Determine the [x, y] coordinate at the center of the cell enclosing the given text.  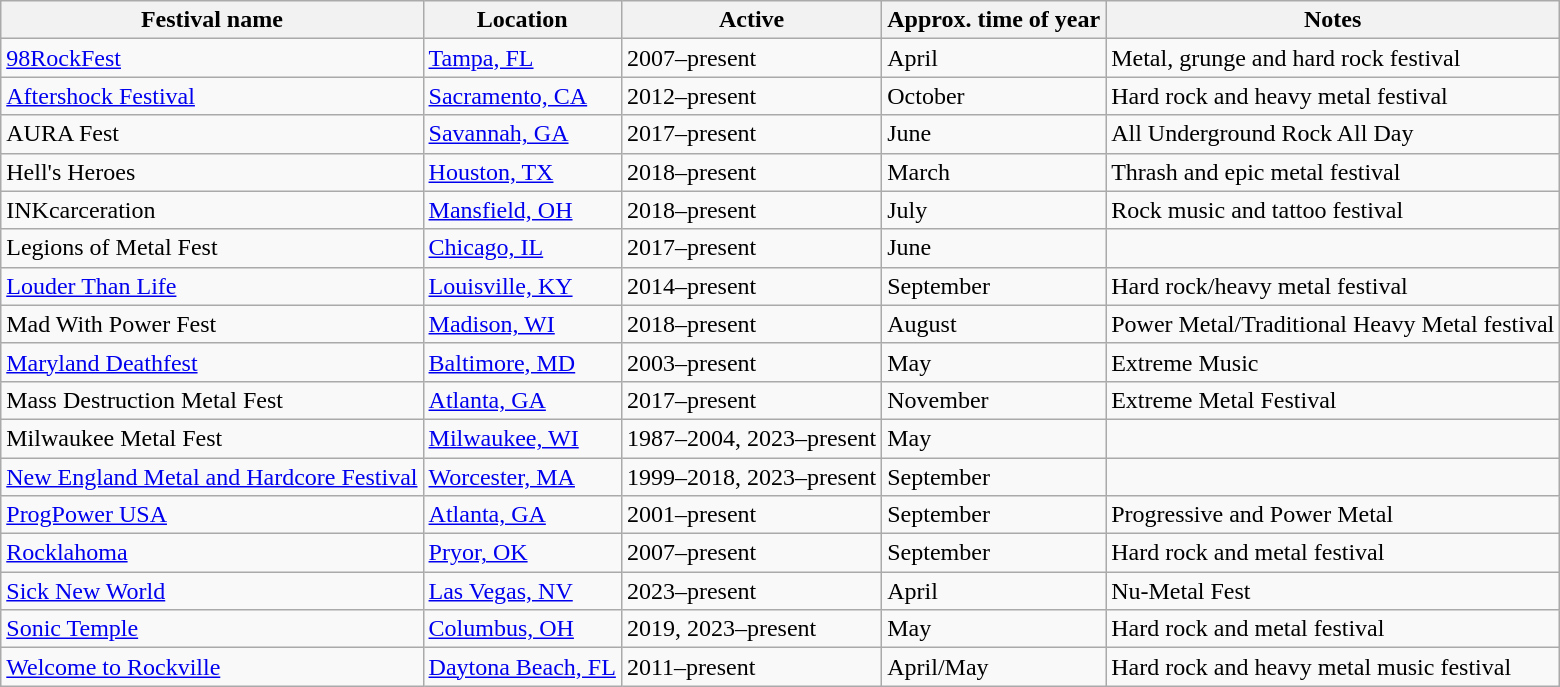
2001–present [751, 515]
Notes [1333, 20]
1999–2018, 2023–present [751, 477]
Festival name [212, 20]
Hell's Heroes [212, 172]
2023–present [751, 591]
Mad With Power Fest [212, 324]
Louder Than Life [212, 286]
2012–present [751, 96]
Welcome to Rockville [212, 667]
Hard rock and heavy metal music festival [1333, 667]
Tampa, FL [522, 58]
August [994, 324]
Mass Destruction Metal Fest [212, 400]
INKcarceration [212, 210]
Rocklahoma [212, 553]
Baltimore, MD [522, 362]
Worcester, MA [522, 477]
November [994, 400]
Chicago, IL [522, 248]
October [994, 96]
Progressive and Power Metal [1333, 515]
Legions of Metal Fest [212, 248]
Savannah, GA [522, 134]
Mansfield, OH [522, 210]
Active [751, 20]
Columbus, OH [522, 629]
Maryland Deathfest [212, 362]
Nu-Metal Fest [1333, 591]
Approx. time of year [994, 20]
Milwaukee, WI [522, 438]
Las Vegas, NV [522, 591]
Madison, WI [522, 324]
2011–present [751, 667]
Extreme Music [1333, 362]
July [994, 210]
New England Metal and Hardcore Festival [212, 477]
Hard rock/heavy metal festival [1333, 286]
Milwaukee Metal Fest [212, 438]
Sacramento, CA [522, 96]
98RockFest [212, 58]
March [994, 172]
Hard rock and heavy metal festival [1333, 96]
2019, 2023–present [751, 629]
ProgPower USA [212, 515]
Pryor, OK [522, 553]
Louisville, KY [522, 286]
Houston, TX [522, 172]
AURA Fest [212, 134]
2014–present [751, 286]
All Underground Rock All Day [1333, 134]
Daytona Beach, FL [522, 667]
Aftershock Festival [212, 96]
Sonic Temple [212, 629]
Metal, grunge and hard rock festival [1333, 58]
Sick New World [212, 591]
Thrash and epic metal festival [1333, 172]
Extreme Metal Festival [1333, 400]
1987–2004, 2023–present [751, 438]
Rock music and tattoo festival [1333, 210]
April/May [994, 667]
Power Metal/Traditional Heavy Metal festival [1333, 324]
2003–present [751, 362]
Location [522, 20]
